Determine the [x, y] coordinate at the center of the cell enclosing the given text.  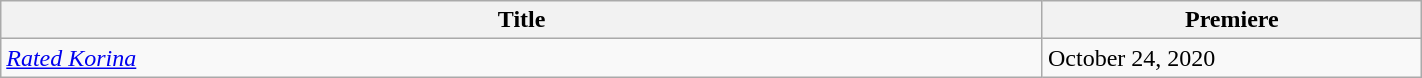
Title [522, 20]
October 24, 2020 [1232, 58]
Rated Korina [522, 58]
Premiere [1232, 20]
